Find where the given text appears and provide that cell's center as [X, Y] coordinate. 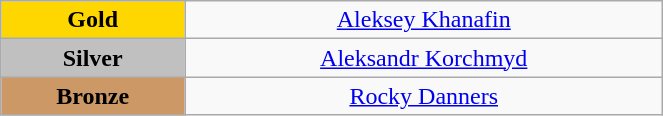
Aleksey Khanafin [424, 20]
Rocky Danners [424, 96]
Silver [93, 58]
Gold [93, 20]
Aleksandr Korchmyd [424, 58]
Bronze [93, 96]
